Scan for the cell matching the given text and deliver its (x, y) coordinate at center. 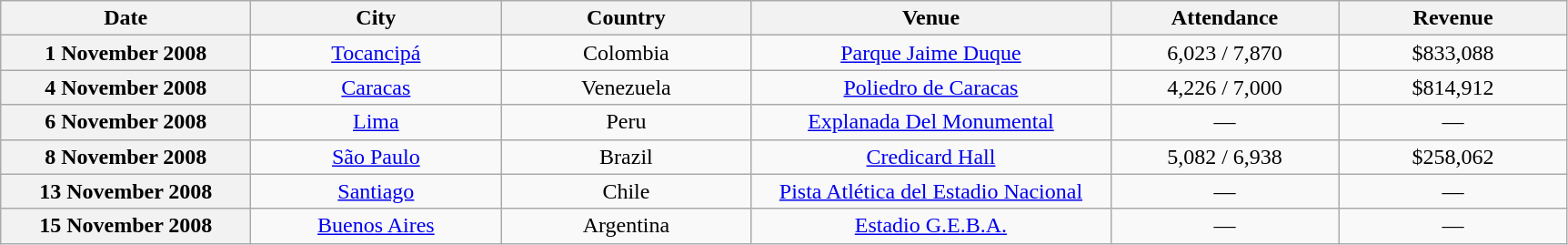
8 November 2008 (126, 157)
Explanada Del Monumental (931, 122)
Date (126, 18)
Santiago (377, 191)
15 November 2008 (126, 226)
Poliedro de Caracas (931, 87)
Chile (626, 191)
4,226 / 7,000 (1224, 87)
4 November 2008 (126, 87)
City (377, 18)
Argentina (626, 226)
Venue (931, 18)
São Paulo (377, 157)
Estadio G.E.B.A. (931, 226)
Brazil (626, 157)
Caracas (377, 87)
Lima (377, 122)
6 November 2008 (126, 122)
Credicard Hall (931, 157)
Tocancipá (377, 53)
Venezuela (626, 87)
Attendance (1224, 18)
Country (626, 18)
$814,912 (1453, 87)
Colombia (626, 53)
Parque Jaime Duque (931, 53)
$833,088 (1453, 53)
1 November 2008 (126, 53)
Buenos Aires (377, 226)
6,023 / 7,870 (1224, 53)
Pista Atlética del Estadio Nacional (931, 191)
5,082 / 6,938 (1224, 157)
Peru (626, 122)
$258,062 (1453, 157)
Revenue (1453, 18)
13 November 2008 (126, 191)
